Identify which cell holds the provided text, then report its [X, Y] central coordinate. 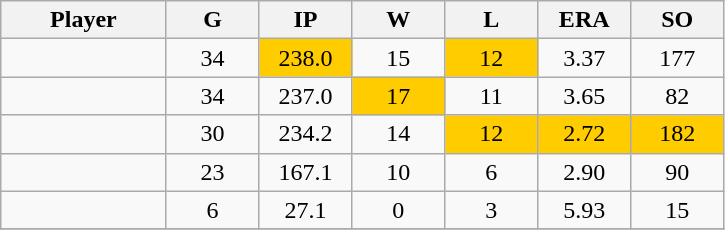
167.1 [306, 172]
182 [678, 134]
0 [398, 210]
234.2 [306, 134]
SO [678, 20]
2.72 [584, 134]
G [212, 20]
10 [398, 172]
237.0 [306, 96]
17 [398, 96]
82 [678, 96]
L [492, 20]
3 [492, 210]
Player [84, 20]
30 [212, 134]
IP [306, 20]
ERA [584, 20]
177 [678, 58]
3.37 [584, 58]
2.90 [584, 172]
5.93 [584, 210]
23 [212, 172]
238.0 [306, 58]
W [398, 20]
90 [678, 172]
14 [398, 134]
27.1 [306, 210]
11 [492, 96]
3.65 [584, 96]
